Capture the cell that displays the provided text and extract its [X, Y] central coordinate. 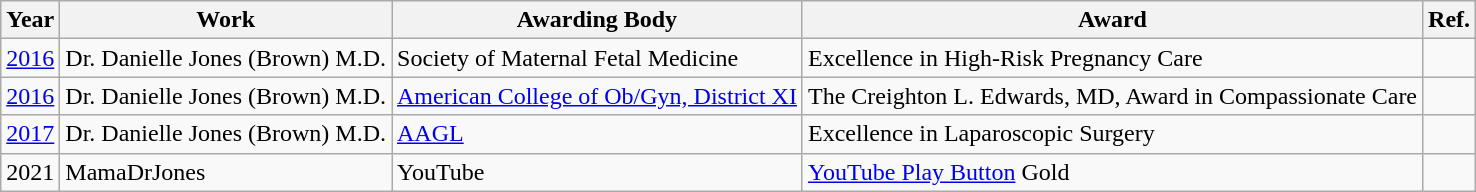
Awarding Body [598, 20]
Excellence in Laparoscopic Surgery [1112, 134]
2021 [30, 172]
American College of Ob/Gyn, District XI [598, 96]
YouTube Play Button Gold [1112, 172]
2017 [30, 134]
Year [30, 20]
Work [226, 20]
Award [1112, 20]
AAGL [598, 134]
MamaDrJones [226, 172]
The Creighton L. Edwards, MD, Award in Compassionate Care [1112, 96]
Excellence in High-Risk Pregnancy Care [1112, 58]
YouTube [598, 172]
Society of Maternal Fetal Medicine [598, 58]
Ref. [1450, 20]
